Provide the [x, y] coordinate of the cell's center where the given text is located.  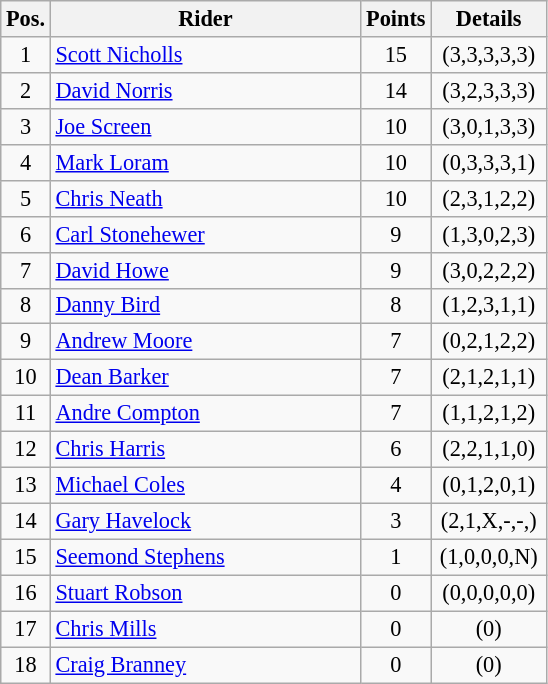
Gary Havelock [205, 521]
Points [396, 19]
5 [26, 198]
2 [26, 90]
Joe Screen [205, 126]
Carl Stonehewer [205, 234]
11 [26, 414]
Dean Barker [205, 378]
(1,0,0,0,N) [488, 557]
Stuart Robson [205, 593]
(3,0,2,2,2) [488, 270]
17 [26, 629]
Andre Compton [205, 414]
18 [26, 665]
(3,3,3,3,3) [488, 55]
(0,1,2,0,1) [488, 485]
Scott Nicholls [205, 55]
(2,1,X,-,-,) [488, 521]
Chris Neath [205, 198]
(1,1,2,1,2) [488, 414]
David Howe [205, 270]
(0,2,1,2,2) [488, 342]
David Norris [205, 90]
(2,2,1,1,0) [488, 450]
(1,3,0,2,3) [488, 234]
(0,3,3,3,1) [488, 162]
Details [488, 19]
Michael Coles [205, 485]
Mark Loram [205, 162]
(3,2,3,3,3) [488, 90]
(2,1,2,1,1) [488, 378]
(1,2,3,1,1) [488, 306]
(0,0,0,0,0) [488, 593]
(3,0,1,3,3) [488, 126]
Rider [205, 19]
12 [26, 450]
13 [26, 485]
Craig Branney [205, 665]
Danny Bird [205, 306]
Andrew Moore [205, 342]
Pos. [26, 19]
16 [26, 593]
Chris Harris [205, 450]
(2,3,1,2,2) [488, 198]
Seemond Stephens [205, 557]
Chris Mills [205, 629]
